Capture the cell that displays the provided text and extract its [x, y] central coordinate. 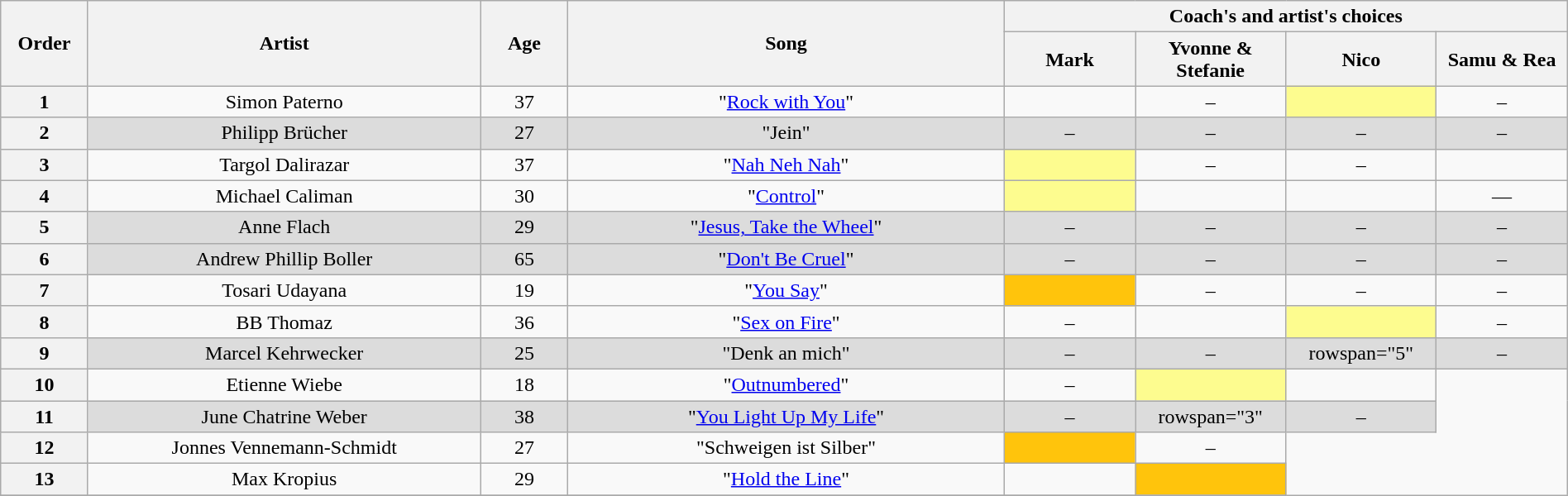
Michael Caliman [284, 196]
Mark [1069, 60]
Anne Flach [284, 227]
4 [45, 196]
rowspan="5" [1361, 353]
rowspan="3" [1211, 416]
Song [786, 43]
"Jesus, Take the Wheel" [786, 227]
5 [45, 227]
10 [45, 384]
9 [45, 353]
— [1502, 196]
"Outnumbered" [786, 384]
"Jein" [786, 133]
1 [45, 102]
30 [524, 196]
Tosari Udayana [284, 290]
6 [45, 259]
3 [45, 165]
Simon Paterno [284, 102]
Targol Dalirazar [284, 165]
8 [45, 322]
11 [45, 416]
Philipp Brücher [284, 133]
Max Kropius [284, 479]
"Schweigen ist Silber" [786, 448]
65 [524, 259]
36 [524, 322]
"Control" [786, 196]
38 [524, 416]
"Hold the Line" [786, 479]
"Rock with You" [786, 102]
"You Say" [786, 290]
Etienne Wiebe [284, 384]
Yvonne & Stefanie [1211, 60]
Andrew Phillip Boller [284, 259]
Jonnes Vennemann-Schmidt [284, 448]
19 [524, 290]
18 [524, 384]
BB Thomaz [284, 322]
Marcel Kehrwecker [284, 353]
Artist [284, 43]
2 [45, 133]
Coach's and artist's choices [1285, 17]
Samu & Rea [1502, 60]
25 [524, 353]
12 [45, 448]
Age [524, 43]
"You Light Up My Life" [786, 416]
7 [45, 290]
Nico [1361, 60]
"Don't Be Cruel" [786, 259]
"Nah Neh Nah" [786, 165]
Order [45, 43]
13 [45, 479]
June Chatrine Weber [284, 416]
"Denk an mich" [786, 353]
"Sex on Fire" [786, 322]
